Provide the [x, y] coordinate of the cell's center where the given text is located.  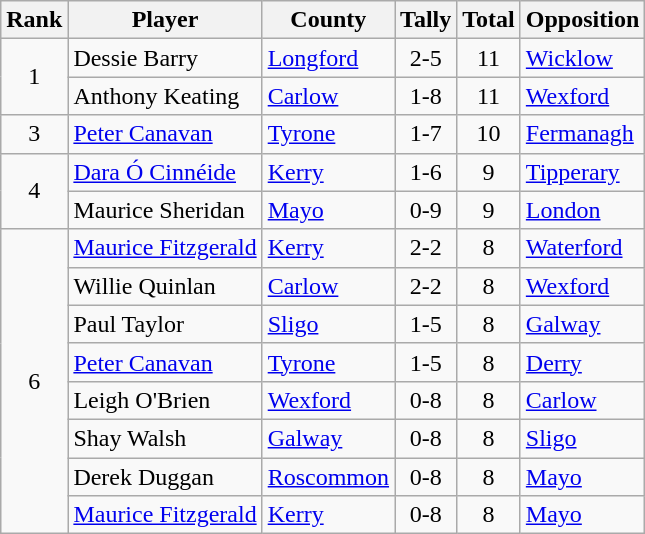
Opposition [582, 20]
Dessie Barry [165, 58]
Player [165, 20]
Tipperary [582, 172]
Leigh O'Brien [165, 400]
Paul Taylor [165, 324]
Willie Quinlan [165, 286]
6 [34, 381]
1-6 [426, 172]
Total [489, 20]
Longford [328, 58]
Shay Walsh [165, 438]
1-8 [426, 96]
0-9 [426, 210]
Derek Duggan [165, 477]
1-7 [426, 134]
London [582, 210]
4 [34, 191]
Rank [34, 20]
County [328, 20]
Tally [426, 20]
Derry [582, 362]
1 [34, 77]
Fermanagh [582, 134]
Wicklow [582, 58]
Anthony Keating [165, 96]
10 [489, 134]
2-5 [426, 58]
Maurice Sheridan [165, 210]
3 [34, 134]
Waterford [582, 248]
Roscommon [328, 477]
Dara Ó Cinnéide [165, 172]
